Output the [X, Y] coordinate of the center of the cell containing the given text.  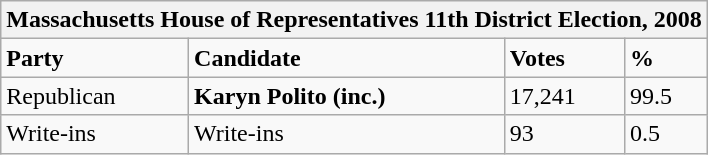
% [666, 58]
Candidate [347, 58]
Massachusetts House of Representatives 11th District Election, 2008 [354, 20]
Votes [564, 58]
17,241 [564, 96]
Party [95, 58]
Karyn Polito (inc.) [347, 96]
93 [564, 134]
99.5 [666, 96]
Republican [95, 96]
0.5 [666, 134]
